Locate the cell with the specified text and output its (x, y) center coordinate. 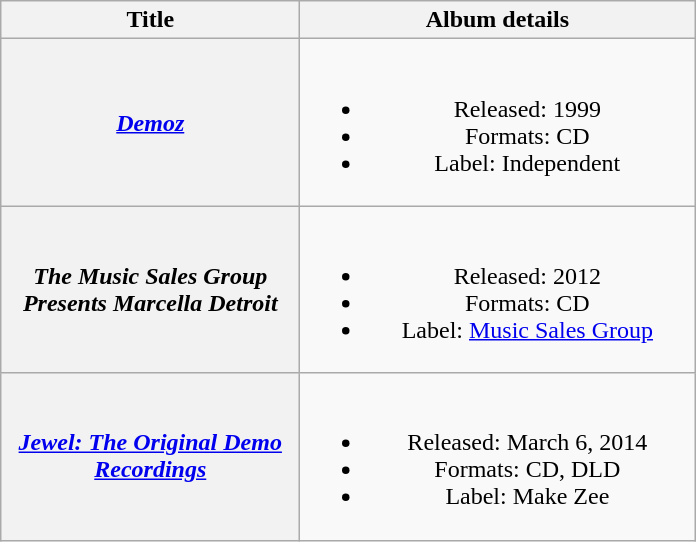
Jewel: The Original Demo Recordings (150, 456)
Released: 2012Formats: CDLabel: Music Sales Group (498, 290)
Demoz (150, 122)
Released: March 6, 2014Formats: CD, DLDLabel: Make Zee (498, 456)
Album details (498, 20)
The Music Sales Group Presents Marcella Detroit (150, 290)
Title (150, 20)
Released: 1999Formats: CDLabel: Independent (498, 122)
